Provide the [x, y] coordinate of the cell's center where the given text is located.  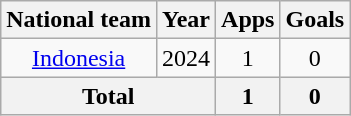
2024 [186, 58]
National team [79, 20]
Goals [315, 20]
Year [186, 20]
Total [108, 96]
Apps [248, 20]
Indonesia [79, 58]
